Search for the cell housing the specified text and yield its [x, y] center coordinate. 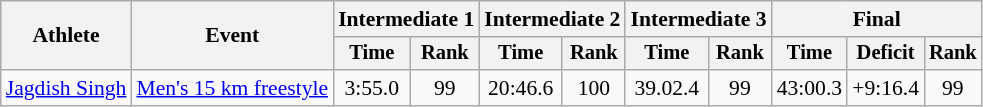
Intermediate 3 [698, 19]
20:46.6 [520, 88]
Athlete [66, 36]
3:55.0 [372, 88]
Intermediate 2 [552, 19]
43:00.3 [810, 88]
100 [594, 88]
39.02.4 [666, 88]
Event [232, 36]
+9:16.4 [886, 88]
Intermediate 1 [406, 19]
Deficit [886, 54]
Final [877, 19]
Jagdish Singh [66, 88]
Men's 15 km freestyle [232, 88]
